Return (X, Y) of the center of cell containing provided text 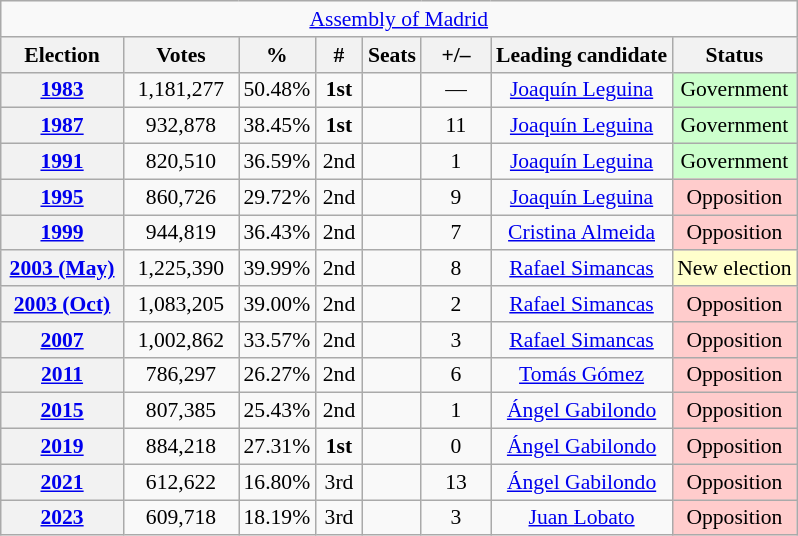
932,878 (180, 126)
18.19% (276, 518)
2003 (Oct) (62, 304)
38.45% (276, 126)
1,181,277 (180, 90)
% (276, 55)
2003 (May) (62, 269)
8 (456, 269)
786,297 (180, 375)
807,385 (180, 411)
820,510 (180, 162)
2 (456, 304)
Votes (180, 55)
2007 (62, 340)
2021 (62, 482)
7 (456, 233)
1,002,862 (180, 340)
# (339, 55)
39.00% (276, 304)
2015 (62, 411)
609,718 (180, 518)
944,819 (180, 233)
2011 (62, 375)
Cristina Almeida (582, 233)
2019 (62, 447)
860,726 (180, 197)
Status (734, 55)
Leading candidate (582, 55)
Assembly of Madrid (399, 19)
39.99% (276, 269)
Election (62, 55)
612,622 (180, 482)
1,225,390 (180, 269)
1983 (62, 90)
1,083,205 (180, 304)
1995 (62, 197)
1991 (62, 162)
— (456, 90)
2023 (62, 518)
1999 (62, 233)
29.72% (276, 197)
13 (456, 482)
27.31% (276, 447)
33.57% (276, 340)
36.59% (276, 162)
1987 (62, 126)
New election (734, 269)
+/– (456, 55)
Juan Lobato (582, 518)
884,218 (180, 447)
0 (456, 447)
36.43% (276, 233)
26.27% (276, 375)
25.43% (276, 411)
50.48% (276, 90)
6 (456, 375)
Seats (392, 55)
9 (456, 197)
Tomás Gómez (582, 375)
11 (456, 126)
16.80% (276, 482)
